Identify which cell holds the provided text, then report its [X, Y] central coordinate. 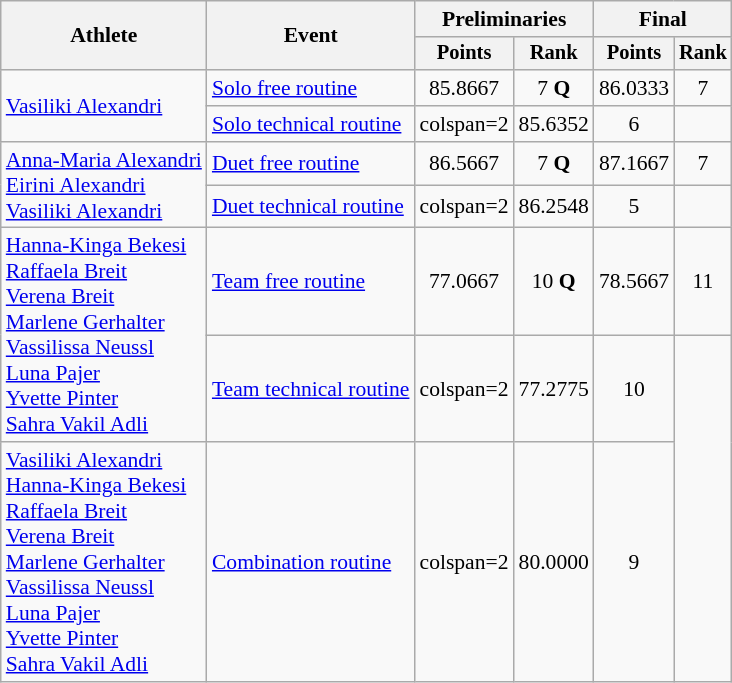
Athlete [104, 36]
86.2548 [554, 206]
9 [634, 562]
Duet technical routine [311, 206]
Vasiliki Alexandri [104, 106]
11 [703, 282]
86.0333 [634, 88]
5 [634, 206]
6 [634, 124]
Event [311, 36]
Team free routine [311, 282]
77.2775 [554, 388]
Solo free routine [311, 88]
Combination routine [311, 562]
Hanna-Kinga BekesiRaffaela BreitVerena BreitMarlene GerhalterVassilissa NeusslLuna PajerYvette PinterSahra Vakil Adli [104, 335]
Team technical routine [311, 388]
77.0667 [464, 282]
Duet free routine [311, 164]
10 Q [554, 282]
87.1667 [634, 164]
Vasiliki AlexandriHanna-Kinga BekesiRaffaela BreitVerena BreitMarlene GerhalterVassilissa NeusslLuna PajerYvette PinterSahra Vakil Adli [104, 562]
85.6352 [554, 124]
Solo technical routine [311, 124]
80.0000 [554, 562]
78.5667 [634, 282]
85.8667 [464, 88]
Anna-Maria AlexandriEirini AlexandriVasiliki Alexandri [104, 186]
86.5667 [464, 164]
10 [634, 388]
Preliminaries [504, 19]
Final [663, 19]
